Return [X, Y] of the center of cell containing provided text 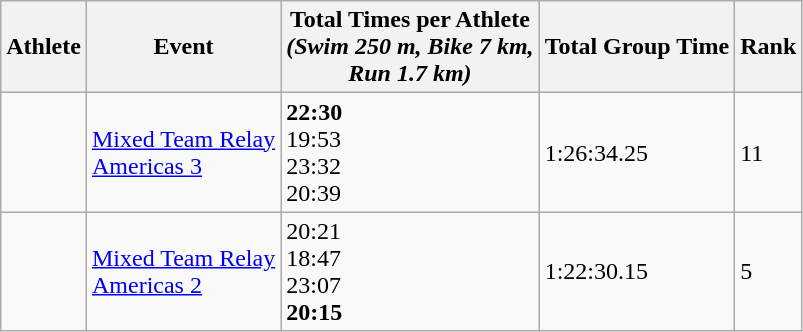
5 [768, 272]
1:22:30.15 [637, 272]
Mixed Team Relay Americas 3 [183, 152]
11 [768, 152]
20:2118:4723:0720:15 [410, 272]
Mixed Team Relay Americas 2 [183, 272]
Event [183, 47]
Athlete [44, 47]
Rank [768, 47]
Total Group Time [637, 47]
1:26:34.25 [637, 152]
Total Times per Athlete (Swim 250 m, Bike 7 km, Run 1.7 km) [410, 47]
22:3019:5323:3220:39 [410, 152]
